Find where the given text appears and provide that cell's center as (X, Y) coordinate. 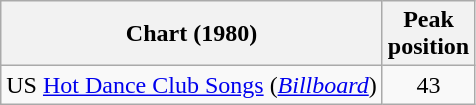
Chart (1980) (192, 34)
Peakposition (428, 34)
43 (428, 85)
US Hot Dance Club Songs (Billboard) (192, 85)
